Provide the [x, y] coordinate of the cell's center where the given text is located.  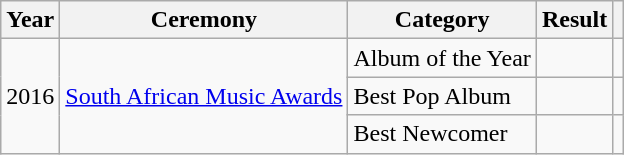
Album of the Year [442, 58]
Best Newcomer [442, 134]
South African Music Awards [204, 96]
Category [442, 20]
Year [30, 20]
2016 [30, 96]
Best Pop Album [442, 96]
Ceremony [204, 20]
Result [574, 20]
